From the cell containing the given text, extract its center point as [X, Y] coordinate. 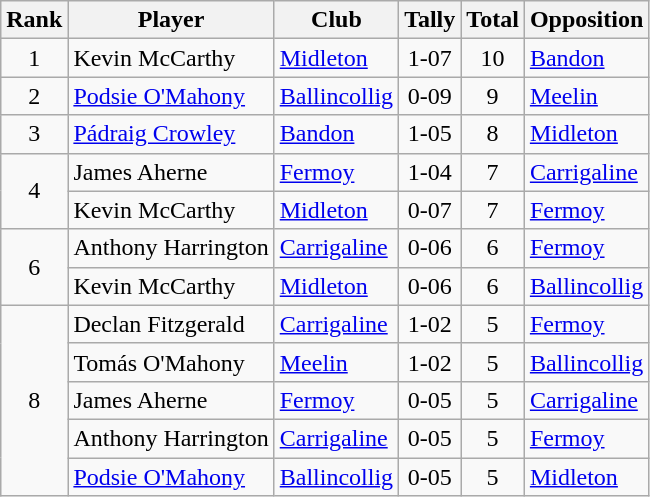
0-09 [430, 96]
10 [493, 58]
Pádraig Crowley [171, 134]
Total [493, 20]
0-07 [430, 210]
Rank [34, 20]
Declan Fitzgerald [171, 324]
Opposition [586, 20]
Club [336, 20]
Tomás O'Mahony [171, 362]
1-07 [430, 58]
9 [493, 96]
1-04 [430, 172]
3 [34, 134]
4 [34, 191]
1 [34, 58]
Tally [430, 20]
1-05 [430, 134]
Player [171, 20]
2 [34, 96]
